From the cell containing the given text, extract its center point as (x, y) coordinate. 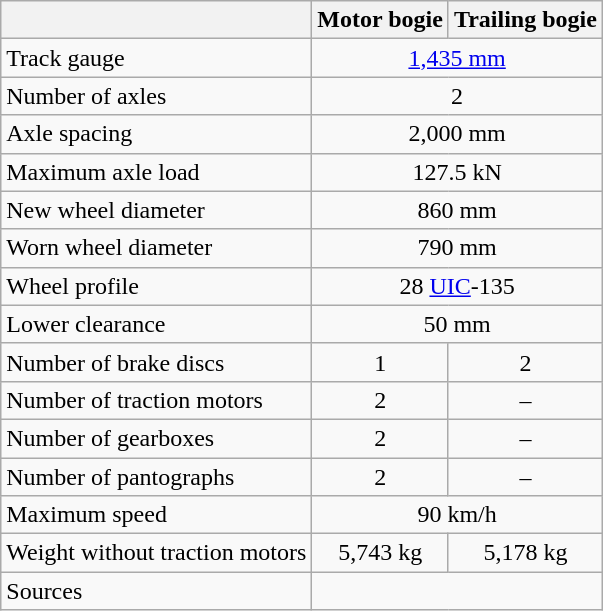
Number of gearboxes (156, 438)
Motor bogie (380, 20)
1,435 mm (458, 58)
Maximum axle load (156, 172)
Sources (156, 591)
28 UIC-135 (458, 286)
Number of axles (156, 96)
2,000 mm (458, 134)
860 mm (458, 210)
5,178 kg (525, 553)
New wheel diameter (156, 210)
Maximum speed (156, 515)
90 km/h (458, 515)
Track gauge (156, 58)
1 (380, 362)
Wheel profile (156, 286)
790 mm (458, 248)
Worn wheel diameter (156, 248)
Axle spacing (156, 134)
50 mm (458, 324)
Number of pantographs (156, 477)
5,743 kg (380, 553)
Trailing bogie (525, 20)
Lower clearance (156, 324)
Number of brake discs (156, 362)
Weight without traction motors (156, 553)
127.5 kN (458, 172)
Number of traction motors (156, 400)
